Locate the cell with the specified text and output its [x, y] center coordinate. 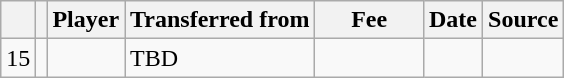
15 [18, 58]
Date [452, 20]
Source [524, 20]
Player [86, 20]
Fee [370, 20]
Transferred from [220, 20]
TBD [220, 58]
